Pinpoint the cell where the given text exists, returning its [X, Y] midpoint coordinate. 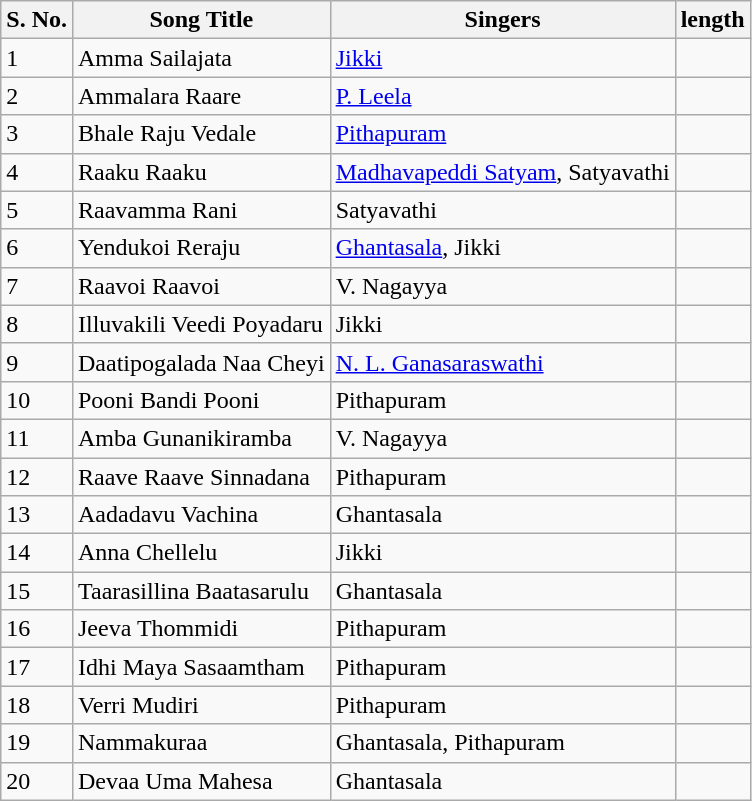
13 [37, 515]
Devaa Uma Mahesa [201, 781]
12 [37, 477]
4 [37, 172]
Bhale Raju Vedale [201, 134]
S. No. [37, 20]
2 [37, 96]
Amma Sailajata [201, 58]
8 [37, 324]
7 [37, 286]
19 [37, 743]
16 [37, 629]
Raaku Raaku [201, 172]
Madhavapeddi Satyam, Satyavathi [502, 172]
5 [37, 210]
length [712, 20]
Illuvakili Veedi Poyadaru [201, 324]
P. Leela [502, 96]
Idhi Maya Sasaamtham [201, 667]
1 [37, 58]
Yendukoi Reraju [201, 248]
Nammakuraa [201, 743]
10 [37, 400]
Singers [502, 20]
15 [37, 591]
6 [37, 248]
Raave Raave Sinnadana [201, 477]
Raavamma Rani [201, 210]
Aadadavu Vachina [201, 515]
Daatipogalada Naa Cheyi [201, 362]
14 [37, 553]
17 [37, 667]
Taarasillina Baatasarulu [201, 591]
Ammalara Raare [201, 96]
Song Title [201, 20]
Satyavathi [502, 210]
N. L. Ganasaraswathi [502, 362]
3 [37, 134]
Ghantasala, Pithapuram [502, 743]
Amba Gunanikiramba [201, 438]
Jeeva Thommidi [201, 629]
11 [37, 438]
Ghantasala, Jikki [502, 248]
Verri Mudiri [201, 705]
18 [37, 705]
Raavoi Raavoi [201, 286]
Anna Chellelu [201, 553]
9 [37, 362]
20 [37, 781]
Pooni Bandi Pooni [201, 400]
